Find where the given text appears and provide that cell's center as [x, y] coordinate. 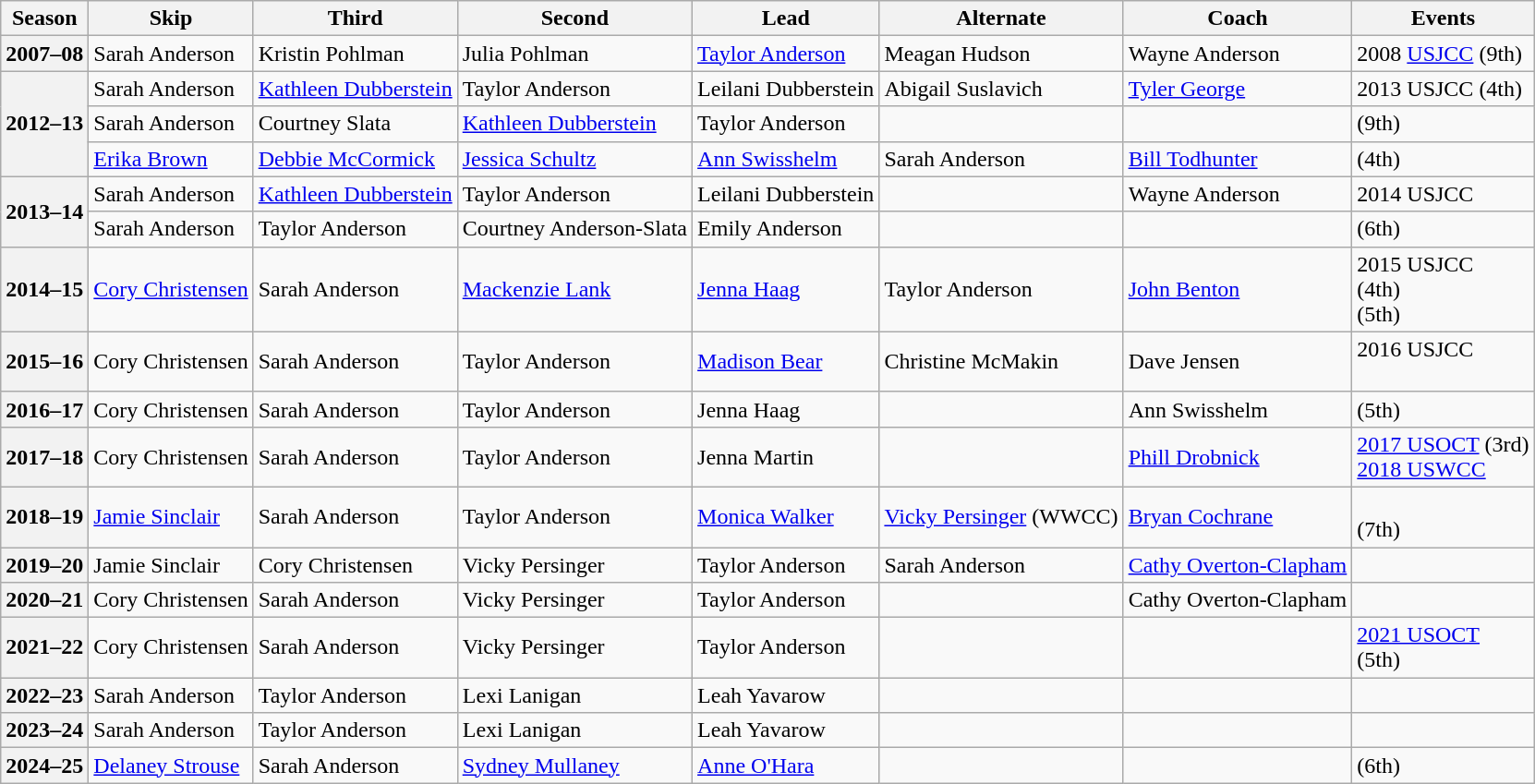
2021–22 [44, 648]
Julia Pohlman [574, 54]
2024–25 [44, 766]
2017 USOCT (3rd)2018 USWCC [1443, 456]
Events [1443, 18]
Bill Todhunter [1238, 159]
2016–17 [44, 409]
Anne O'Hara [786, 766]
2013 USJCC (4th) [1443, 89]
2023–24 [44, 730]
Bryan Cochrane [1238, 517]
2012–13 [44, 124]
2014 USJCC [1443, 194]
Kristin Pohlman [355, 54]
Skip [171, 18]
Monica Walker [786, 517]
2016 USJCC [1443, 362]
2008 USJCC (9th) [1443, 54]
Season [44, 18]
(7th) [1443, 517]
(9th) [1443, 124]
Tyler George [1238, 89]
Courtney Anderson-Slata [574, 229]
Second [574, 18]
Mackenzie Lank [574, 289]
Emily Anderson [786, 229]
(4th) [1443, 159]
Vicky Persinger (WWCC) [1001, 517]
Courtney Slata [355, 124]
Debbie McCormick [355, 159]
Alternate [1001, 18]
2007–08 [44, 54]
Jenna Martin [786, 456]
John Benton [1238, 289]
Christine McMakin [1001, 362]
Coach [1238, 18]
(5th) [1443, 409]
2020–21 [44, 600]
2015–16 [44, 362]
Jessica Schultz [574, 159]
Erika Brown [171, 159]
Abigail Suslavich [1001, 89]
2015 USJCC (4th) (5th) [1443, 289]
Delaney Strouse [171, 766]
Dave Jensen [1238, 362]
2022–23 [44, 695]
Phill Drobnick [1238, 456]
2019–20 [44, 564]
2021 USOCT (5th) [1443, 648]
2013–14 [44, 211]
Lead [786, 18]
2018–19 [44, 517]
Madison Bear [786, 362]
Meagan Hudson [1001, 54]
2017–18 [44, 456]
Third [355, 18]
2014–15 [44, 289]
Sydney Mullaney [574, 766]
